For the text-containing cell, return its midpoint in [x, y] coordinate format. 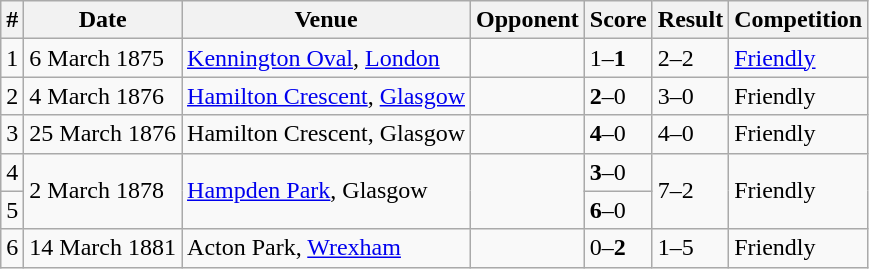
Date [103, 20]
7–2 [690, 191]
0–2 [618, 248]
Result [690, 20]
6 [12, 248]
5 [12, 210]
2–0 [618, 96]
4 [12, 172]
1–5 [690, 248]
25 March 1876 [103, 134]
2 [12, 96]
Opponent [528, 20]
Competition [798, 20]
2 March 1878 [103, 191]
Hampden Park, Glasgow [326, 191]
1 [12, 58]
4 March 1876 [103, 96]
Kennington Oval, London [326, 58]
Venue [326, 20]
Score [618, 20]
2–2 [690, 58]
3 [12, 134]
1–1 [618, 58]
14 March 1881 [103, 248]
# [12, 20]
6 March 1875 [103, 58]
6–0 [618, 210]
Acton Park, Wrexham [326, 248]
